Detect which cell encompasses the target text, then output its (x, y) center coordinate. 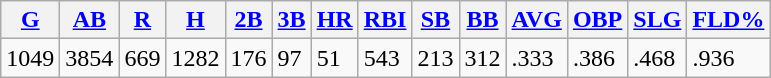
.386 (597, 58)
RBI (385, 20)
SLG (658, 20)
543 (385, 58)
2B (248, 20)
3854 (90, 58)
3B (292, 20)
R (142, 20)
BB (482, 20)
213 (436, 58)
51 (334, 58)
H (196, 20)
FLD% (728, 20)
176 (248, 58)
.468 (658, 58)
1282 (196, 58)
669 (142, 58)
97 (292, 58)
.936 (728, 58)
312 (482, 58)
HR (334, 20)
AB (90, 20)
G (30, 20)
AVG (536, 20)
.333 (536, 58)
OBP (597, 20)
1049 (30, 58)
SB (436, 20)
